Output the (x, y) coordinate of the center of the cell containing the given text.  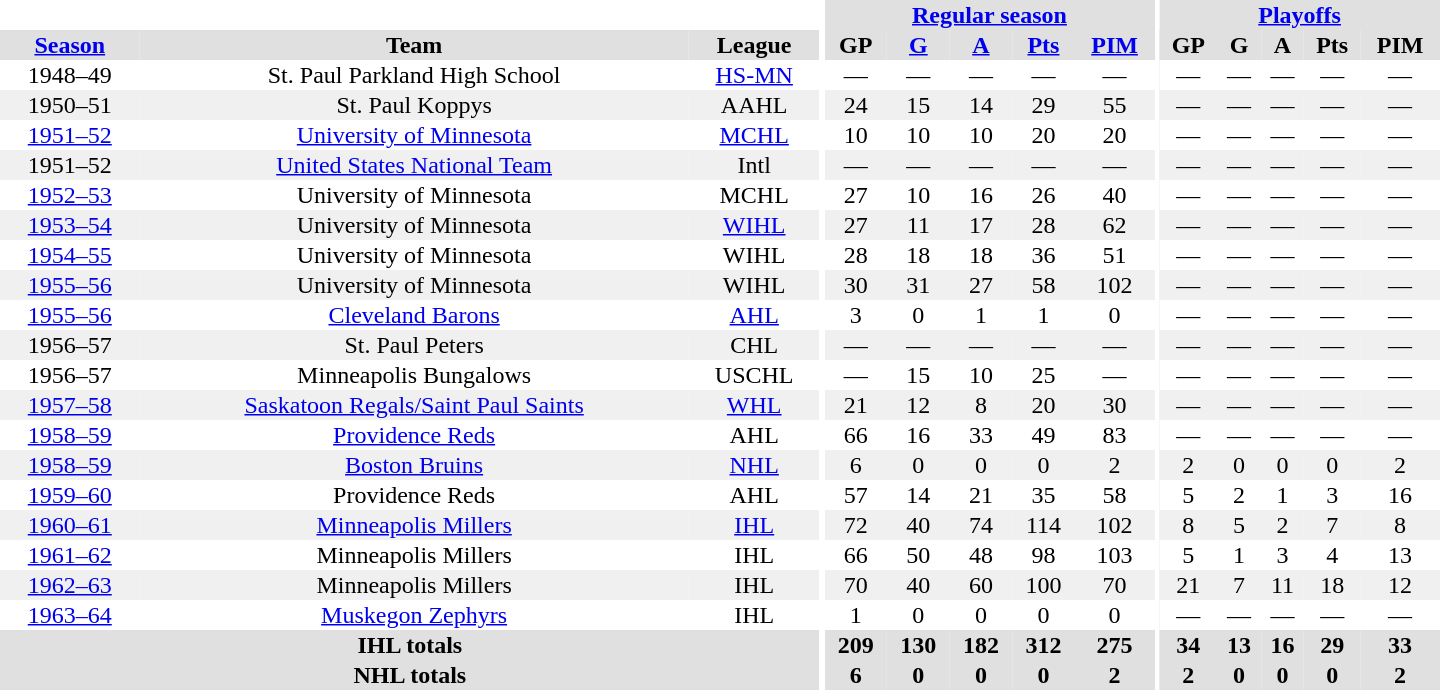
St. Paul Parkland High School (414, 75)
31 (918, 285)
312 (1044, 645)
36 (1044, 255)
25 (1044, 375)
1963–64 (70, 615)
49 (1044, 435)
St. Paul Koppys (414, 105)
1960–61 (70, 525)
CHL (754, 345)
51 (1115, 255)
275 (1115, 645)
Cleveland Barons (414, 315)
1952–53 (70, 195)
72 (856, 525)
98 (1044, 555)
HS-MN (754, 75)
114 (1044, 525)
83 (1115, 435)
74 (982, 525)
Minneapolis Bungalows (414, 375)
St. Paul Peters (414, 345)
26 (1044, 195)
55 (1115, 105)
IHL totals (410, 645)
4 (1332, 555)
209 (856, 645)
Intl (754, 165)
1950–51 (70, 105)
24 (856, 105)
NHL totals (410, 675)
103 (1115, 555)
AAHL (754, 105)
Boston Bruins (414, 465)
United States National Team (414, 165)
NHL (754, 465)
1957–58 (70, 405)
League (754, 45)
62 (1115, 225)
Team (414, 45)
1953–54 (70, 225)
USCHL (754, 375)
WHL (754, 405)
1954–55 (70, 255)
Regular season (990, 15)
48 (982, 555)
17 (982, 225)
1959–60 (70, 495)
Playoffs (1300, 15)
130 (918, 645)
Season (70, 45)
35 (1044, 495)
60 (982, 585)
1948–49 (70, 75)
Saskatoon Regals/Saint Paul Saints (414, 405)
Muskegon Zephyrs (414, 615)
182 (982, 645)
57 (856, 495)
1962–63 (70, 585)
100 (1044, 585)
34 (1188, 645)
50 (918, 555)
1961–62 (70, 555)
